Scan for the cell matching the given text and deliver its (X, Y) coordinate at center. 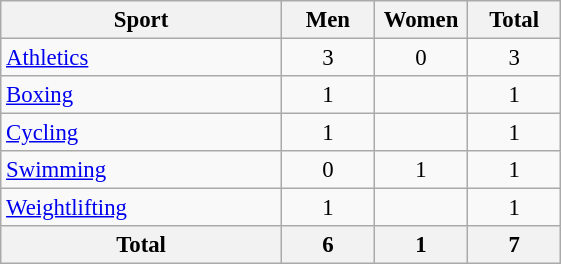
Weightlifting (142, 208)
Sport (142, 20)
Athletics (142, 58)
Women (420, 20)
Swimming (142, 170)
Men (328, 20)
7 (514, 245)
Cycling (142, 133)
Boxing (142, 95)
6 (328, 245)
